Scan for the cell matching the given text and deliver its (x, y) coordinate at center. 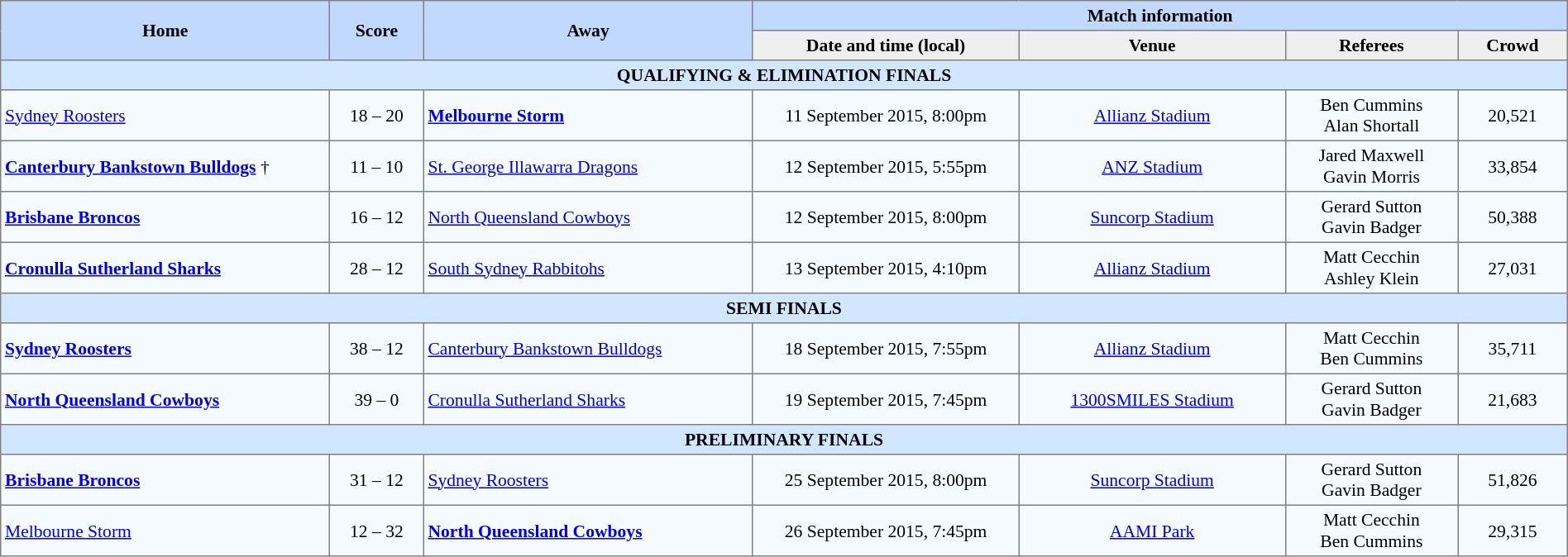
Match information (1159, 16)
Crowd (1513, 45)
Score (377, 31)
50,388 (1513, 217)
27,031 (1513, 268)
St. George Illawarra Dragons (588, 166)
16 – 12 (377, 217)
12 – 32 (377, 531)
Venue (1152, 45)
21,683 (1513, 399)
Jared MaxwellGavin Morris (1371, 166)
Date and time (local) (886, 45)
Ben CumminsAlan Shortall (1371, 116)
29,315 (1513, 531)
13 September 2015, 4:10pm (886, 268)
Away (588, 31)
PRELIMINARY FINALS (784, 440)
Home (165, 31)
Canterbury Bankstown Bulldogs † (165, 166)
18 September 2015, 7:55pm (886, 349)
11 – 10 (377, 166)
38 – 12 (377, 349)
Canterbury Bankstown Bulldogs (588, 349)
12 September 2015, 8:00pm (886, 217)
20,521 (1513, 116)
Referees (1371, 45)
AAMI Park (1152, 531)
26 September 2015, 7:45pm (886, 531)
51,826 (1513, 480)
19 September 2015, 7:45pm (886, 399)
South Sydney Rabbitohs (588, 268)
33,854 (1513, 166)
12 September 2015, 5:55pm (886, 166)
11 September 2015, 8:00pm (886, 116)
Matt CecchinAshley Klein (1371, 268)
QUALIFYING & ELIMINATION FINALS (784, 75)
SEMI FINALS (784, 308)
1300SMILES Stadium (1152, 399)
35,711 (1513, 349)
31 – 12 (377, 480)
39 – 0 (377, 399)
18 – 20 (377, 116)
28 – 12 (377, 268)
ANZ Stadium (1152, 166)
25 September 2015, 8:00pm (886, 480)
